Scan for the cell matching the given text and deliver its (X, Y) coordinate at center. 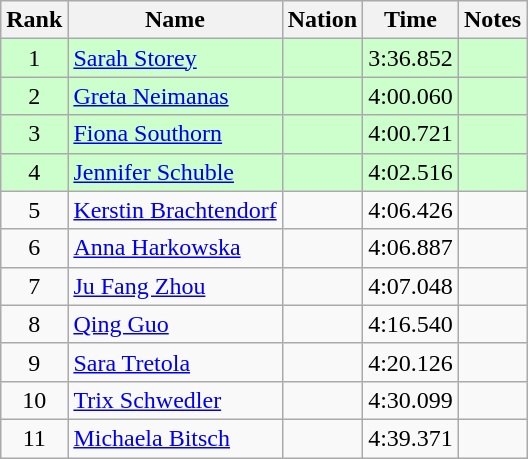
Time (411, 20)
3 (34, 134)
Jennifer Schuble (175, 172)
4:16.540 (411, 324)
Ju Fang Zhou (175, 286)
5 (34, 210)
Rank (34, 20)
4:07.048 (411, 286)
6 (34, 248)
Kerstin Brachtendorf (175, 210)
Anna Harkowska (175, 248)
Notes (492, 20)
4:39.371 (411, 438)
4:06.887 (411, 248)
Qing Guo (175, 324)
2 (34, 96)
Greta Neimanas (175, 96)
4 (34, 172)
4:00.060 (411, 96)
4:02.516 (411, 172)
4:30.099 (411, 400)
4:20.126 (411, 362)
Michaela Bitsch (175, 438)
Name (175, 20)
4:06.426 (411, 210)
10 (34, 400)
11 (34, 438)
Fiona Southorn (175, 134)
4:00.721 (411, 134)
Nation (322, 20)
8 (34, 324)
Trix Schwedler (175, 400)
9 (34, 362)
7 (34, 286)
1 (34, 58)
3:36.852 (411, 58)
Sarah Storey (175, 58)
Sara Tretola (175, 362)
